Determine the (X, Y) coordinate at the center of the cell enclosing the given text.  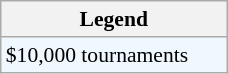
Legend (114, 19)
$10,000 tournaments (114, 55)
